Identify which cell holds the provided text, then report its (X, Y) central coordinate. 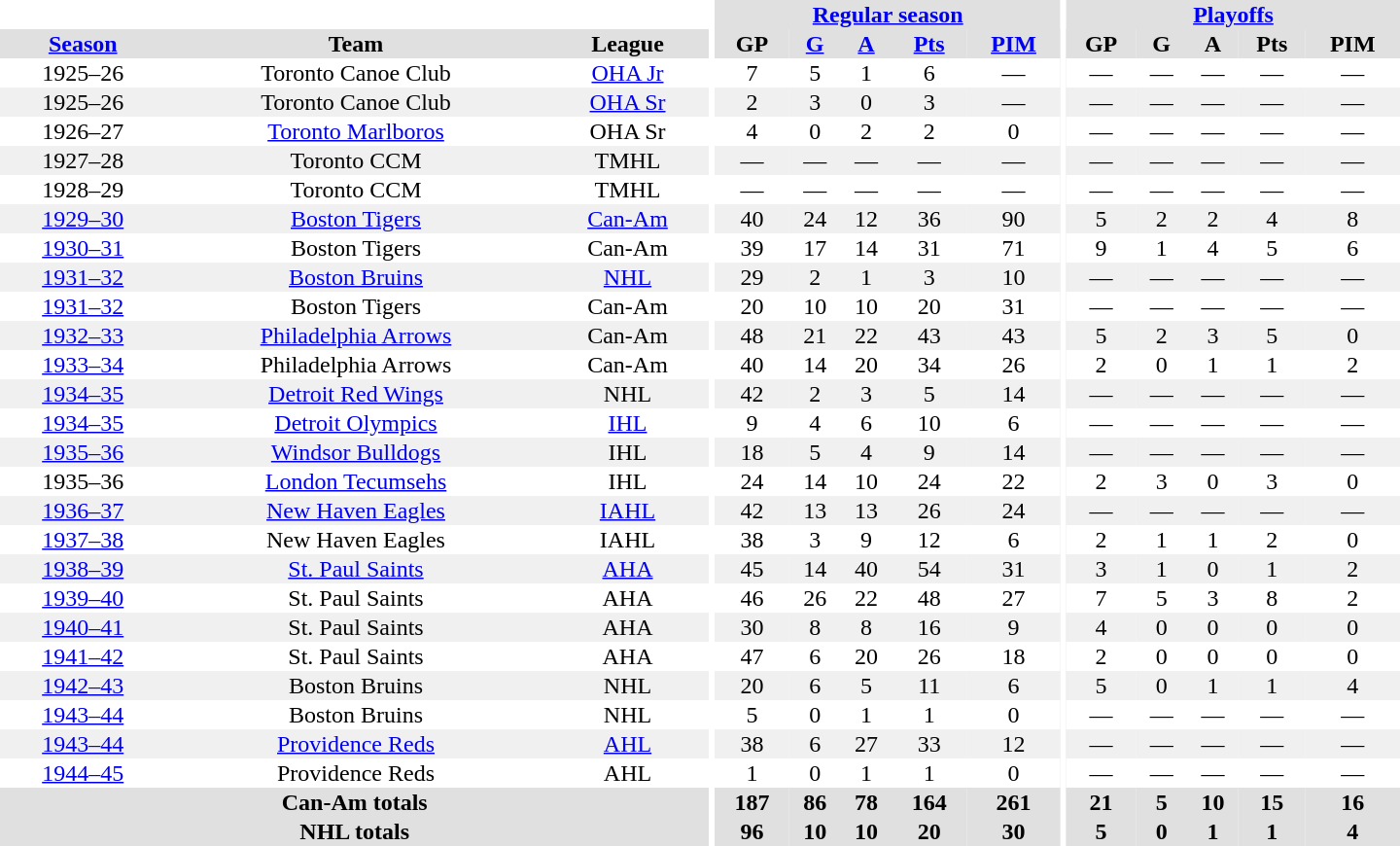
1936–37 (83, 511)
1940–41 (83, 627)
1927–28 (83, 160)
1942–43 (83, 686)
Detroit Olympics (356, 423)
Team (356, 44)
47 (752, 656)
1929–30 (83, 219)
46 (752, 598)
187 (752, 802)
Playoffs (1233, 15)
1926–27 (83, 131)
Windsor Bulldogs (356, 452)
261 (1013, 802)
29 (752, 277)
1944–45 (83, 773)
86 (815, 802)
33 (928, 744)
45 (752, 569)
96 (752, 831)
1932–33 (83, 335)
164 (928, 802)
17 (815, 248)
90 (1013, 219)
54 (928, 569)
39 (752, 248)
OHA Jr (628, 73)
36 (928, 219)
11 (928, 686)
Season (83, 44)
League (628, 44)
1937–38 (83, 540)
1928–29 (83, 190)
78 (867, 802)
1941–42 (83, 656)
1939–40 (83, 598)
34 (928, 365)
Detroit Red Wings (356, 394)
71 (1013, 248)
Can-Am totals (354, 802)
Toronto Marlboros (356, 131)
1930–31 (83, 248)
1938–39 (83, 569)
15 (1272, 802)
London Tecumsehs (356, 481)
NHL totals (354, 831)
Regular season (888, 15)
1933–34 (83, 365)
